Pinpoint the cell where the given text exists, returning its [X, Y] midpoint coordinate. 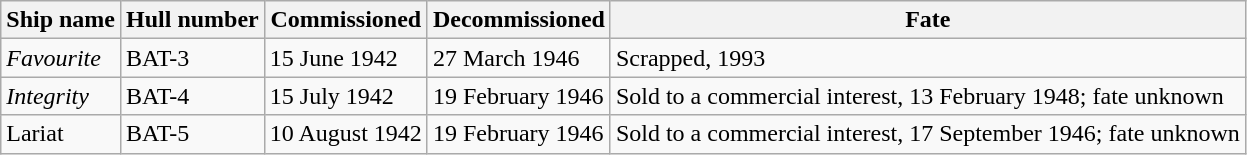
Sold to a commercial interest, 17 September 1946; fate unknown [928, 134]
Fate [928, 20]
Favourite [61, 58]
BAT-4 [193, 96]
Integrity [61, 96]
15 July 1942 [346, 96]
10 August 1942 [346, 134]
Ship name [61, 20]
BAT-3 [193, 58]
15 June 1942 [346, 58]
Commissioned [346, 20]
Scrapped, 1993 [928, 58]
Decommissioned [518, 20]
Lariat [61, 134]
27 March 1946 [518, 58]
Hull number [193, 20]
Sold to a commercial interest, 13 February 1948; fate unknown [928, 96]
BAT-5 [193, 134]
